Search for the cell housing the specified text and yield its [X, Y] center coordinate. 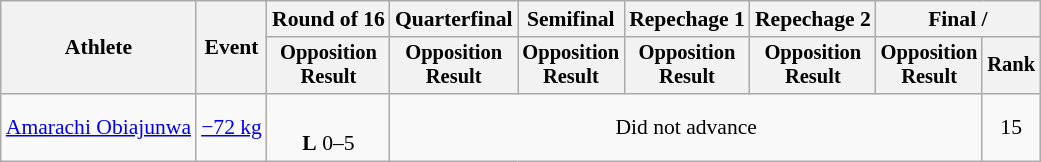
Quarterfinal [454, 19]
L 0–5 [328, 128]
−72 kg [232, 128]
Did not advance [686, 128]
Athlete [98, 48]
Event [232, 48]
Round of 16 [328, 19]
Semifinal [572, 19]
Repechage 1 [687, 19]
Rank [1011, 66]
Amarachi Obiajunwa [98, 128]
Final / [958, 19]
Repechage 2 [813, 19]
15 [1011, 128]
